For the text-containing cell, return its midpoint in (x, y) coordinate format. 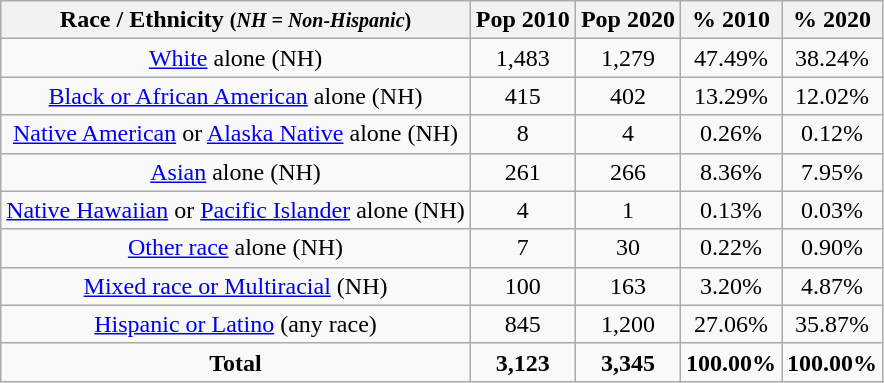
13.29% (730, 96)
Native American or Alaska Native alone (NH) (236, 134)
402 (628, 96)
3.20% (730, 286)
163 (628, 286)
266 (628, 172)
0.12% (832, 134)
30 (628, 248)
% 2010 (730, 20)
Black or African American alone (NH) (236, 96)
1 (628, 210)
Mixed race or Multiracial (NH) (236, 286)
Native Hawaiian or Pacific Islander alone (NH) (236, 210)
4.87% (832, 286)
35.87% (832, 324)
100 (522, 286)
Other race alone (NH) (236, 248)
7.95% (832, 172)
1,279 (628, 58)
12.02% (832, 96)
27.06% (730, 324)
1,200 (628, 324)
261 (522, 172)
8 (522, 134)
415 (522, 96)
47.49% (730, 58)
0.22% (730, 248)
Hispanic or Latino (any race) (236, 324)
Asian alone (NH) (236, 172)
3,345 (628, 362)
0.26% (730, 134)
Pop 2010 (522, 20)
8.36% (730, 172)
0.13% (730, 210)
1,483 (522, 58)
38.24% (832, 58)
3,123 (522, 362)
845 (522, 324)
Race / Ethnicity (NH = Non-Hispanic) (236, 20)
White alone (NH) (236, 58)
7 (522, 248)
Pop 2020 (628, 20)
% 2020 (832, 20)
Total (236, 362)
0.90% (832, 248)
0.03% (832, 210)
